Extract the (x, y) coordinate from the center of the cell holding the provided text.  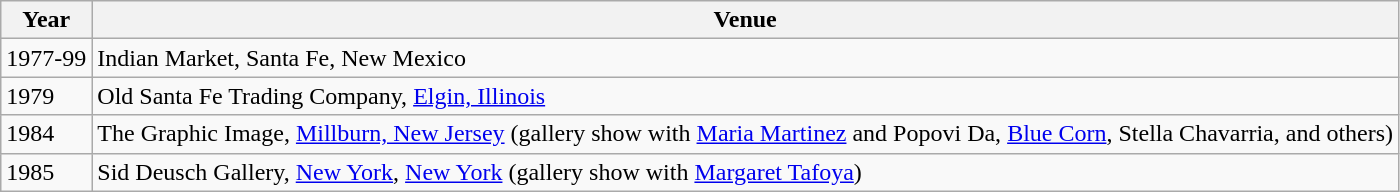
The Graphic Image, Millburn, New Jersey (gallery show with Maria Martinez and Popovi Da, Blue Corn, Stella Chavarria, and others) (746, 134)
Old Santa Fe Trading Company, Elgin, Illinois (746, 96)
1977-99 (46, 58)
1985 (46, 172)
Indian Market, Santa Fe, New Mexico (746, 58)
1984 (46, 134)
Venue (746, 20)
Sid Deusch Gallery, New York, New York (gallery show with Margaret Tafoya) (746, 172)
1979 (46, 96)
Year (46, 20)
